Provide the (x, y) coordinate of the cell's center where the given text is located.  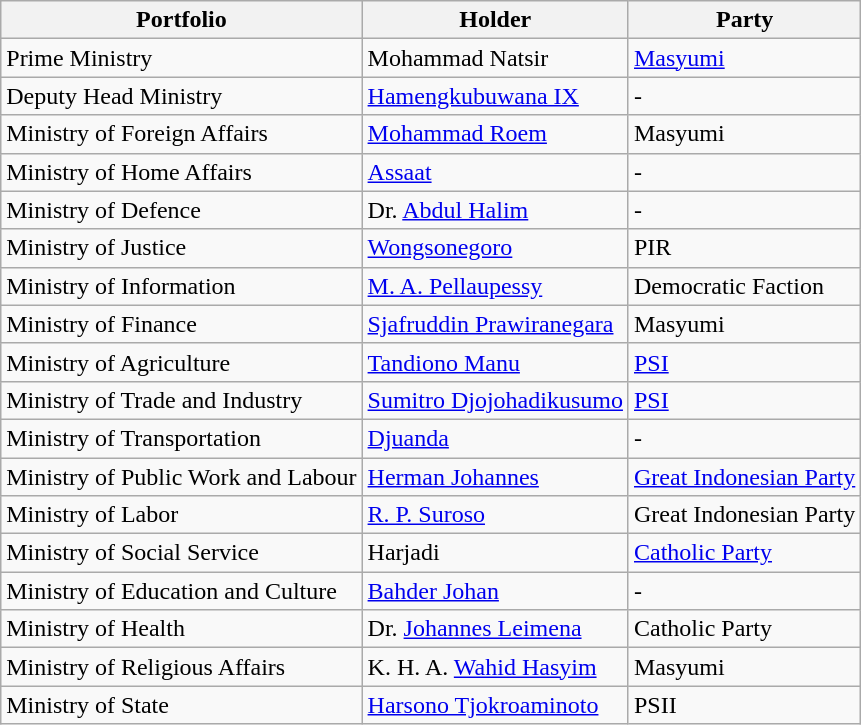
Ministry of Foreign Affairs (182, 134)
Ministry of Home Affairs (182, 172)
Party (744, 20)
Ministry of Agriculture (182, 362)
Djuanda (495, 438)
M. A. Pellaupessy (495, 286)
Tandiono Manu (495, 362)
Ministry of Health (182, 629)
Portfolio (182, 20)
Harjadi (495, 553)
Ministry of Education and Culture (182, 591)
PIR (744, 248)
Hamengkubuwana IX (495, 96)
Ministry of Finance (182, 324)
K. H. A. Wahid Hasyim (495, 667)
Assaat (495, 172)
Mohammad Natsir (495, 58)
Holder (495, 20)
Wongsonegoro (495, 248)
R. P. Suroso (495, 515)
Dr. Johannes Leimena (495, 629)
Ministry of Justice (182, 248)
Bahder Johan (495, 591)
Sjafruddin Prawiranegara (495, 324)
Democratic Faction (744, 286)
Herman Johannes (495, 477)
Ministry of Transportation (182, 438)
Deputy Head Ministry (182, 96)
Ministry of Information (182, 286)
Mohammad Roem (495, 134)
Ministry of Defence (182, 210)
Ministry of Labor (182, 515)
Sumitro Djojohadikusumo (495, 400)
Harsono Tjokroaminoto (495, 705)
Ministry of Social Service (182, 553)
Dr. Abdul Halim (495, 210)
Ministry of Public Work and Labour (182, 477)
Ministry of State (182, 705)
Prime Ministry (182, 58)
PSII (744, 705)
Ministry of Religious Affairs (182, 667)
Ministry of Trade and Industry (182, 400)
